Find where the given text appears and provide that cell's center as [X, Y] coordinate. 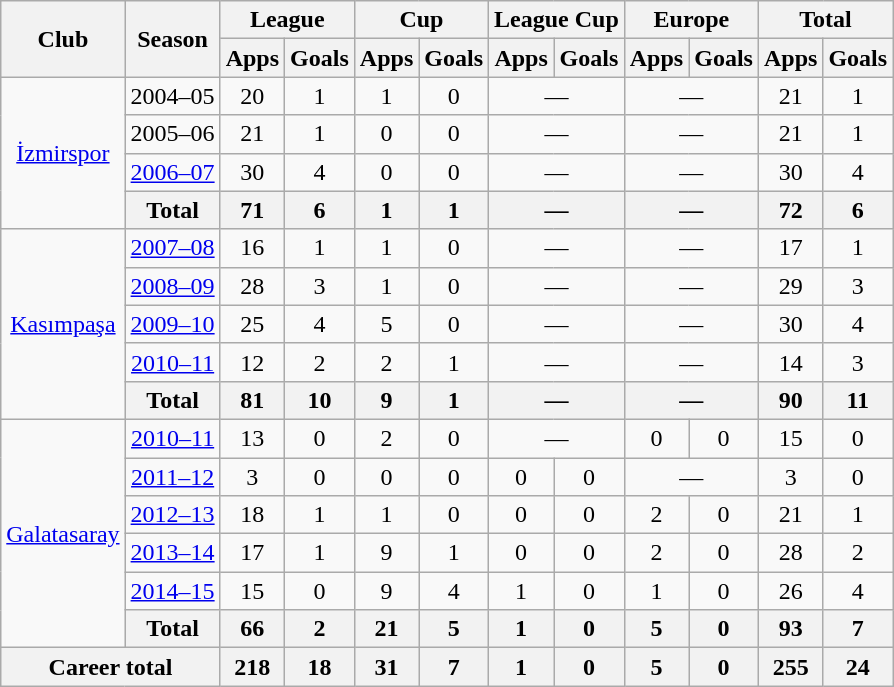
20 [252, 96]
Kasımpaşa [63, 324]
90 [790, 400]
İzmirspor [63, 153]
12 [252, 362]
66 [252, 629]
2012–13 [172, 515]
2011–12 [172, 477]
2005–06 [172, 134]
81 [252, 400]
31 [386, 667]
72 [790, 210]
2007–08 [172, 248]
29 [790, 286]
218 [252, 667]
24 [858, 667]
71 [252, 210]
25 [252, 324]
13 [252, 438]
Career total [110, 667]
Europe [691, 20]
League Cup [557, 20]
2004–05 [172, 96]
2008–09 [172, 286]
Club [63, 39]
255 [790, 667]
2014–15 [172, 591]
Galatasaray [63, 533]
11 [858, 400]
Cup [421, 20]
League [287, 20]
93 [790, 629]
Season [172, 39]
2013–14 [172, 553]
10 [320, 400]
14 [790, 362]
2009–10 [172, 324]
2006–07 [172, 172]
26 [790, 591]
16 [252, 248]
